Capture the cell that displays the provided text and extract its (x, y) central coordinate. 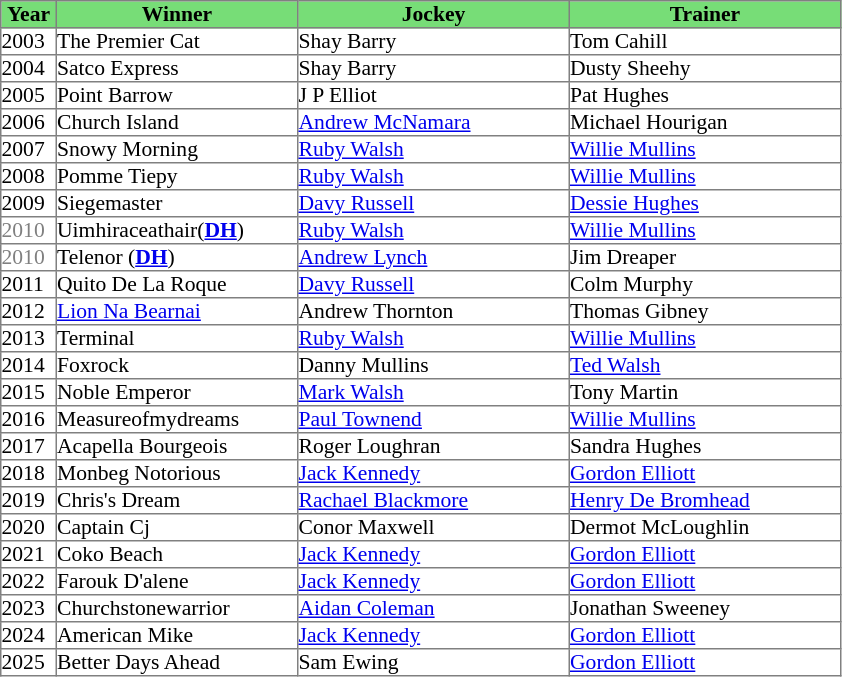
2016 (29, 420)
2007 (29, 150)
2003 (29, 42)
2020 (29, 528)
2005 (29, 96)
2011 (29, 284)
Thomas Gibney (705, 312)
J P Elliot (434, 96)
Mark Walsh (434, 392)
Colm Murphy (705, 284)
2019 (29, 500)
Jockey (434, 14)
2015 (29, 392)
2021 (29, 554)
Pomme Tiepy (177, 176)
Satco Express (177, 68)
Snowy Morning (177, 150)
Terminal (177, 338)
2006 (29, 122)
Jonathan Sweeney (705, 608)
Farouk D'alene (177, 582)
Captain Cj (177, 528)
Coko Beach (177, 554)
Lion Na Bearnai (177, 312)
Winner (177, 14)
2018 (29, 474)
Sam Ewing (434, 662)
Pat Hughes (705, 96)
Year (29, 14)
Dusty Sheehy (705, 68)
Churchstonewarrior (177, 608)
The Premier Cat (177, 42)
2024 (29, 636)
Roger Loughran (434, 446)
Quito De La Roque (177, 284)
2014 (29, 366)
2022 (29, 582)
Andrew Thornton (434, 312)
Tony Martin (705, 392)
Church Island (177, 122)
Andrew Lynch (434, 258)
Uimhiraceathair(DH) (177, 230)
Jim Dreaper (705, 258)
Michael Hourigan (705, 122)
Telenor (DH) (177, 258)
Monbeg Notorious (177, 474)
2013 (29, 338)
Sandra Hughes (705, 446)
Siegemaster (177, 204)
Foxrock (177, 366)
Dermot McLoughlin (705, 528)
Conor Maxwell (434, 528)
Dessie Hughes (705, 204)
Point Barrow (177, 96)
Trainer (705, 14)
Better Days Ahead (177, 662)
2008 (29, 176)
2009 (29, 204)
Ted Walsh (705, 366)
Danny Mullins (434, 366)
2023 (29, 608)
2017 (29, 446)
Measureofmydreams (177, 420)
2004 (29, 68)
Acapella Bourgeois (177, 446)
Andrew McNamara (434, 122)
Aidan Coleman (434, 608)
Henry De Bromhead (705, 500)
Tom Cahill (705, 42)
Noble Emperor (177, 392)
Rachael Blackmore (434, 500)
Chris's Dream (177, 500)
Paul Townend (434, 420)
2012 (29, 312)
American Mike (177, 636)
2025 (29, 662)
